Find where the given text appears and provide that cell's center as (X, Y) coordinate. 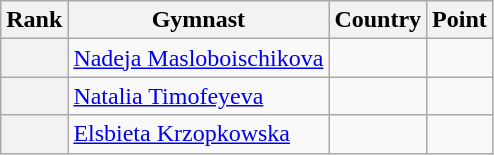
Elsbieta Krzopkowska (198, 134)
Natalia Timofeyeva (198, 96)
Nadeja Masloboischikova (198, 58)
Rank (34, 20)
Country (378, 20)
Point (460, 20)
Gymnast (198, 20)
